Determine the [X, Y] coordinate at the center of the cell enclosing the given text.  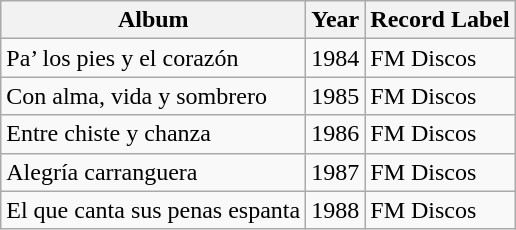
Album [154, 20]
Con alma, vida y sombrero [154, 96]
1988 [336, 210]
Year [336, 20]
1984 [336, 58]
1987 [336, 172]
El que canta sus penas espanta [154, 210]
Pa’ los pies y el corazón [154, 58]
Record Label [440, 20]
1985 [336, 96]
Alegría carranguera [154, 172]
1986 [336, 134]
Entre chiste y chanza [154, 134]
